Provide the [x, y] coordinate of the cell's center where the given text is located.  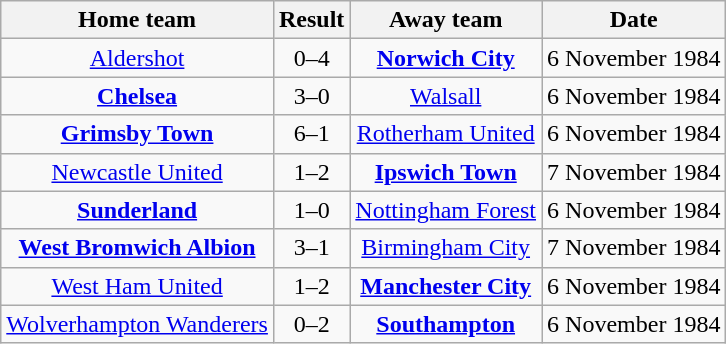
Ipswich Town [446, 172]
Grimsby Town [138, 134]
West Bromwich Albion [138, 248]
1–0 [311, 210]
Wolverhampton Wanderers [138, 324]
Nottingham Forest [446, 210]
6–1 [311, 134]
0–2 [311, 324]
0–4 [311, 58]
Newcastle United [138, 172]
Date [634, 20]
Home team [138, 20]
Manchester City [446, 286]
3–1 [311, 248]
3–0 [311, 96]
Chelsea [138, 96]
Birmingham City [446, 248]
Away team [446, 20]
Walsall [446, 96]
Rotherham United [446, 134]
Sunderland [138, 210]
Southampton [446, 324]
Result [311, 20]
Aldershot [138, 58]
Norwich City [446, 58]
West Ham United [138, 286]
